Detect which cell encompasses the target text, then output its [x, y] center coordinate. 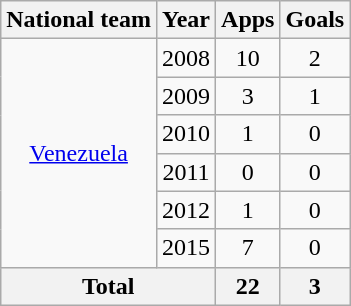
2 [315, 58]
Goals [315, 20]
2010 [186, 134]
2012 [186, 210]
2009 [186, 96]
2011 [186, 172]
Venezuela [79, 153]
10 [248, 58]
National team [79, 20]
Total [108, 286]
Year [186, 20]
2008 [186, 58]
Apps [248, 20]
7 [248, 248]
22 [248, 286]
2015 [186, 248]
